Scan for the cell matching the given text and deliver its [x, y] coordinate at center. 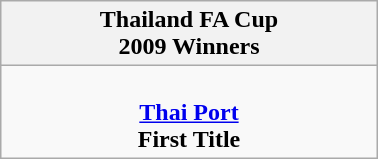
Thai PortFirst Title [189, 112]
Thailand FA Cup 2009 Winners [189, 34]
